Extract the [X, Y] coordinate from the center of the cell holding the provided text.  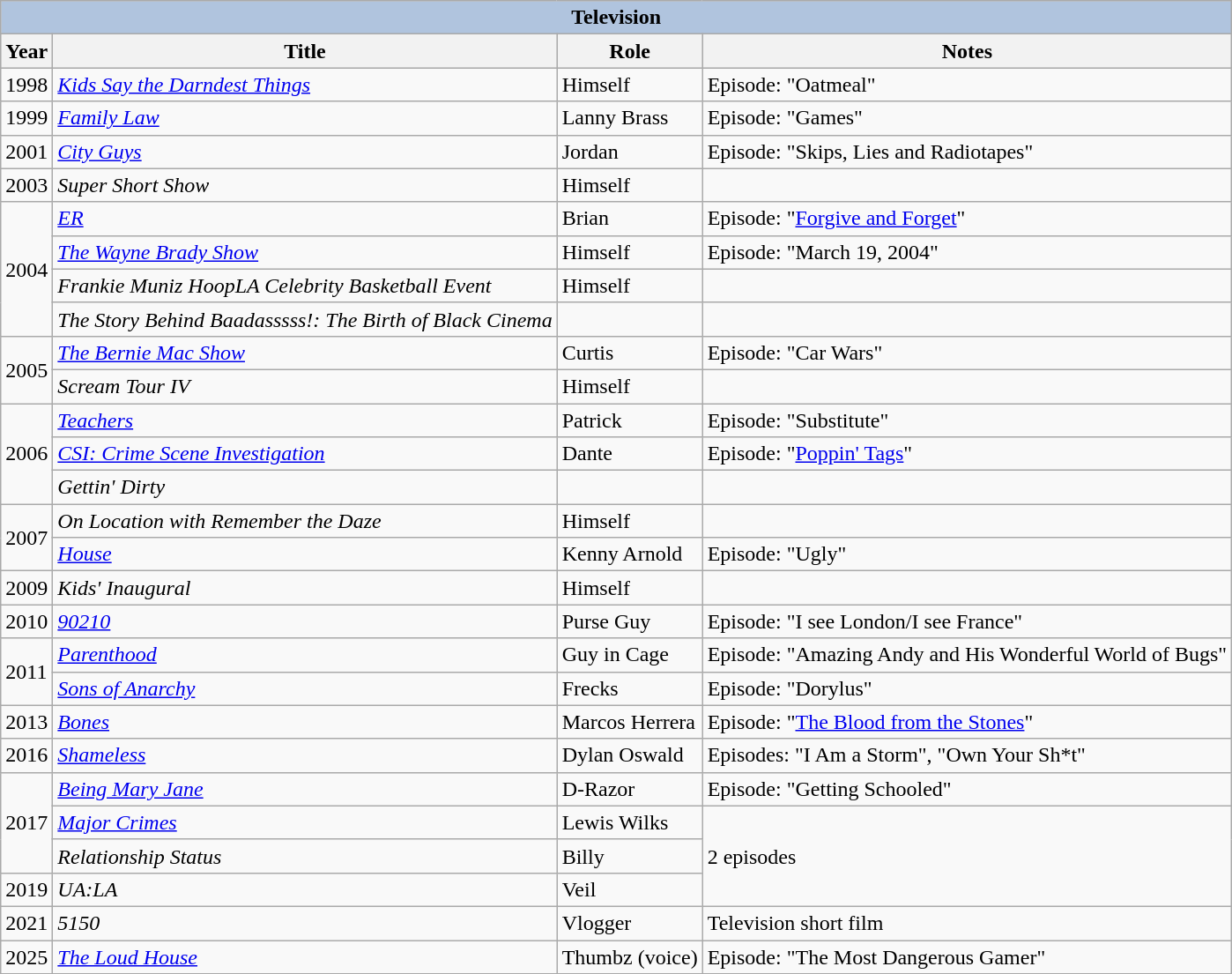
ER [305, 219]
Frecks [629, 688]
Frankie Muniz HoopLA Celebrity Basketball Event [305, 286]
Episode: "Ugly" [968, 554]
Veil [629, 889]
Brian [629, 219]
Bones [305, 722]
2016 [26, 755]
Curtis [629, 353]
City Guys [305, 152]
Episode: "March 19, 2004" [968, 252]
Episode: "Skips, Lies and Radiotapes" [968, 152]
1999 [26, 118]
2009 [26, 588]
2007 [26, 538]
Major Crimes [305, 822]
Kenny Arnold [629, 554]
Patrick [629, 420]
Episode: "The Blood from the Stones" [968, 722]
Episode: "I see London/I see France" [968, 621]
Parenthood [305, 655]
CSI: Crime Scene Investigation [305, 454]
Episode: "The Most Dangerous Gamer" [968, 956]
2019 [26, 889]
2003 [26, 185]
Guy in Cage [629, 655]
Episode: "Substitute" [968, 420]
Episode: "Amazing Andy and His Wonderful World of Bugs" [968, 655]
Scream Tour IV [305, 386]
The Wayne Brady Show [305, 252]
Kids Say the Darndest Things [305, 85]
Billy [629, 856]
Super Short Show [305, 185]
On Location with Remember the Daze [305, 521]
Episode: "Poppin' Tags" [968, 454]
2004 [26, 269]
UA:LA [305, 889]
Jordan [629, 152]
Episode: "Forgive and Forget" [968, 219]
Shameless [305, 755]
Episode: "Car Wars" [968, 353]
1998 [26, 85]
Lewis Wilks [629, 822]
Episode: "Getting Schooled" [968, 789]
Vlogger [629, 923]
The Loud House [305, 956]
D-Razor [629, 789]
Teachers [305, 420]
2011 [26, 672]
Relationship Status [305, 856]
Episodes: "I Am a Storm", "Own Your Sh*t" [968, 755]
2 episodes [968, 856]
90210 [305, 621]
Role [629, 51]
Purse Guy [629, 621]
2005 [26, 369]
Year [26, 51]
2017 [26, 822]
Television short film [968, 923]
Episode: "Dorylus" [968, 688]
2021 [26, 923]
2013 [26, 722]
Dante [629, 454]
Lanny Brass [629, 118]
Sons of Anarchy [305, 688]
Episode: "Games" [968, 118]
Marcos Herrera [629, 722]
Being Mary Jane [305, 789]
Notes [968, 51]
The Bernie Mac Show [305, 353]
Kids' Inaugural [305, 588]
2010 [26, 621]
2006 [26, 454]
Family Law [305, 118]
The Story Behind Baadasssss!: The Birth of Black Cinema [305, 319]
2001 [26, 152]
House [305, 554]
Television [617, 18]
Gettin' Dirty [305, 487]
5150 [305, 923]
Thumbz (voice) [629, 956]
Dylan Oswald [629, 755]
2025 [26, 956]
Title [305, 51]
Episode: "Oatmeal" [968, 85]
